For the text-containing cell, return its midpoint in [x, y] coordinate format. 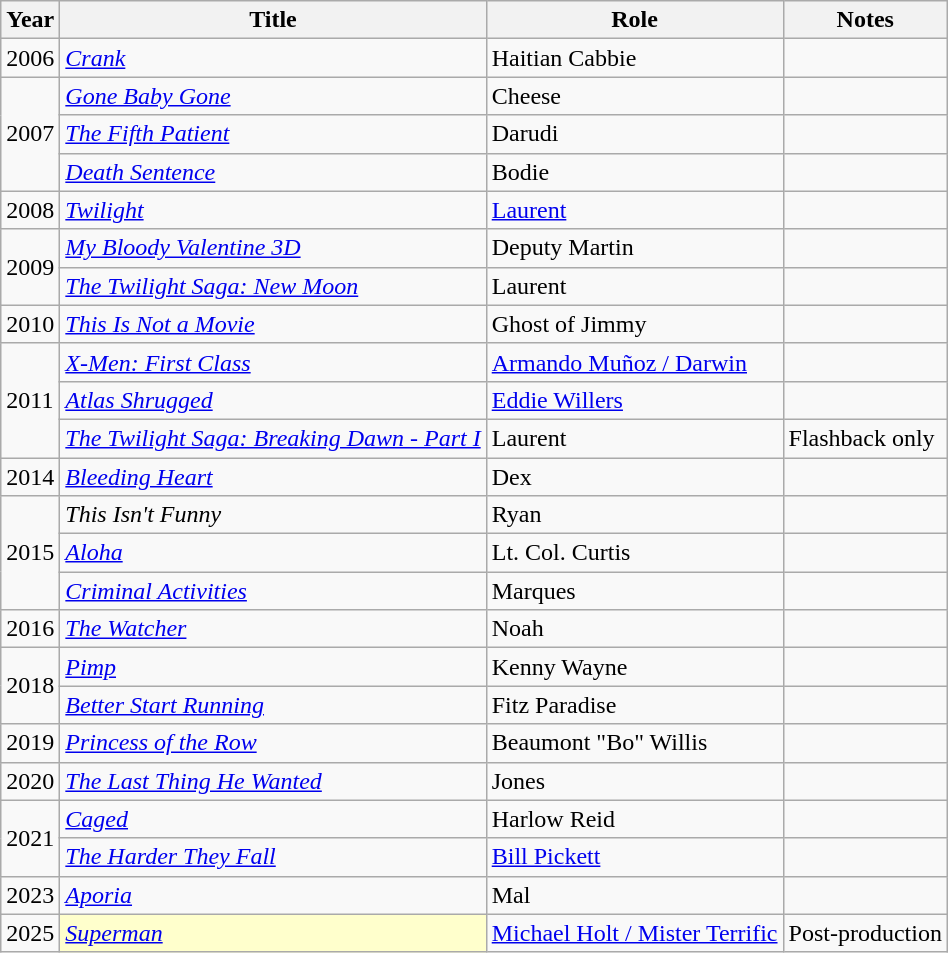
Noah [634, 629]
2016 [30, 629]
The Fifth Patient [273, 134]
2015 [30, 553]
2020 [30, 781]
The Twilight Saga: Breaking Dawn - Part I [273, 438]
Post-production [865, 933]
My Bloody Valentine 3D [273, 248]
Marques [634, 591]
The Twilight Saga: New Moon [273, 286]
2006 [30, 58]
Aloha [273, 553]
2023 [30, 895]
2008 [30, 210]
Dex [634, 477]
Bleeding Heart [273, 477]
Notes [865, 20]
2018 [30, 686]
Atlas Shrugged [273, 400]
2025 [30, 933]
Kenny Wayne [634, 667]
This Is Not a Movie [273, 324]
Flashback only [865, 438]
2019 [30, 743]
Criminal Activities [273, 591]
Crank [273, 58]
Mal [634, 895]
2010 [30, 324]
Deputy Martin [634, 248]
Title [273, 20]
Haitian Cabbie [634, 58]
2011 [30, 400]
Caged [273, 819]
Pimp [273, 667]
Better Start Running [273, 705]
Beaumont "Bo" Willis [634, 743]
Gone Baby Gone [273, 96]
Twilight [273, 210]
2009 [30, 267]
Ghost of Jimmy [634, 324]
This Isn't Funny [273, 515]
Aporia [273, 895]
Death Sentence [273, 172]
Princess of the Row [273, 743]
The Last Thing He Wanted [273, 781]
The Harder They Fall [273, 857]
Darudi [634, 134]
Armando Muñoz / Darwin [634, 362]
Bodie [634, 172]
2021 [30, 838]
Bill Pickett [634, 857]
Eddie Willers [634, 400]
Lt. Col. Curtis [634, 553]
Cheese [634, 96]
Harlow Reid [634, 819]
Fitz Paradise [634, 705]
X-Men: First Class [273, 362]
2014 [30, 477]
Ryan [634, 515]
Role [634, 20]
2007 [30, 134]
Year [30, 20]
Jones [634, 781]
The Watcher [273, 629]
Superman [273, 933]
Michael Holt / Mister Terrific [634, 933]
